Locate the cell with the specified text and output its [x, y] center coordinate. 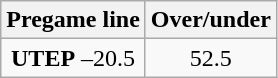
52.5 [210, 58]
Over/under [210, 20]
Pregame line [74, 20]
UTEP –20.5 [74, 58]
